Return the [x, y] coordinate for the center point of the cell that contains the specified text.  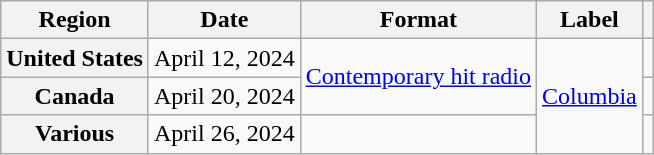
April 20, 2024 [224, 96]
Canada [75, 96]
Columbia [590, 96]
Contemporary hit radio [418, 77]
Region [75, 20]
Format [418, 20]
April 12, 2024 [224, 58]
Various [75, 134]
United States [75, 58]
April 26, 2024 [224, 134]
Label [590, 20]
Date [224, 20]
